Pinpoint the cell where the given text exists, returning its [x, y] midpoint coordinate. 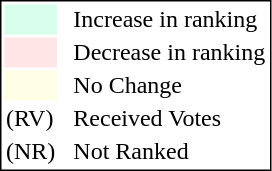
Received Votes [170, 119]
No Change [170, 85]
Not Ranked [170, 151]
Decrease in ranking [170, 53]
Increase in ranking [170, 19]
(NR) [30, 151]
(RV) [30, 119]
